Determine the [X, Y] coordinate at the center of the cell enclosing the given text.  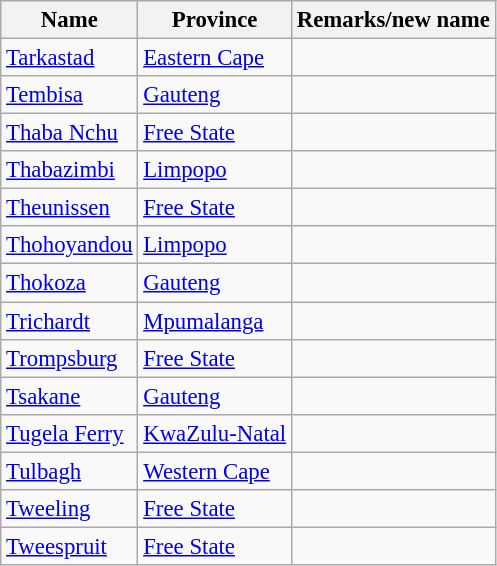
Tulbagh [70, 471]
Tweeling [70, 509]
Trompsburg [70, 358]
Mpumalanga [215, 321]
Thabazimbi [70, 170]
Thaba Nchu [70, 133]
Eastern Cape [215, 58]
Tweespruit [70, 546]
Tsakane [70, 396]
Thohoyandou [70, 245]
Remarks/new name [393, 20]
KwaZulu-Natal [215, 433]
Name [70, 20]
Province [215, 20]
Trichardt [70, 321]
Theunissen [70, 208]
Tarkastad [70, 58]
Thokoza [70, 283]
Western Cape [215, 471]
Tembisa [70, 95]
Tugela Ferry [70, 433]
